For the text-containing cell, return its midpoint in (X, Y) coordinate format. 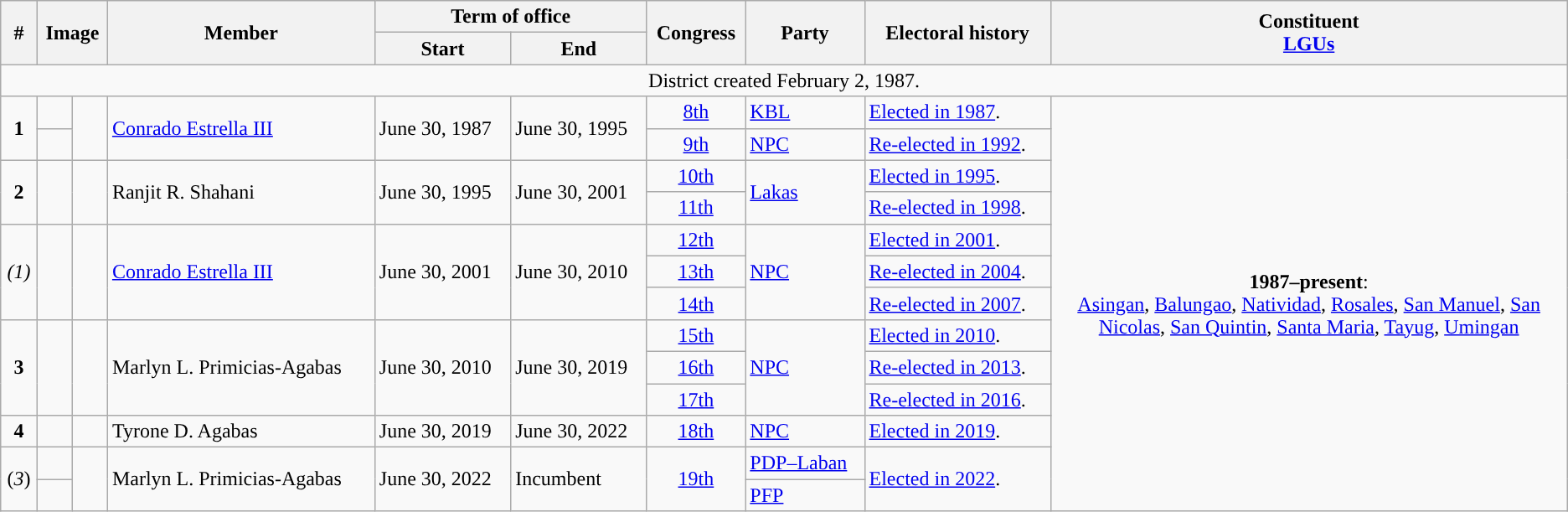
PFP (805, 495)
17th (696, 400)
Tyrone D. Agabas (241, 432)
12th (696, 240)
# (19, 33)
3 (19, 367)
Re-elected in 2016. (957, 400)
End (579, 49)
Re-elected in 2004. (957, 272)
Incumbent (579, 479)
KBL (805, 112)
Term of office (511, 17)
15th (696, 335)
Elected in 2001. (957, 240)
PDP–Laban (805, 463)
Member (241, 33)
14th (696, 303)
Electoral history (957, 33)
9th (696, 144)
Image (72, 33)
10th (696, 176)
Elected in 2022. (957, 479)
11th (696, 208)
Re-elected in 1992. (957, 144)
Elected in 2019. (957, 432)
Elected in 2010. (957, 335)
Start (442, 49)
1987–present:Asingan, Balungao, Natividad, Rosales, San Manuel, San Nicolas, San Quintin, Santa Maria, Tayug, Umingan (1308, 303)
Re-elected in 2007. (957, 303)
Party (805, 33)
Re-elected in 1998. (957, 208)
13th (696, 272)
19th (696, 479)
Lakas (805, 192)
Ranjit R. Shahani (241, 192)
18th (696, 432)
2 (19, 192)
8th (696, 112)
District created February 2, 1987. (784, 80)
16th (696, 367)
June 30, 1987 (442, 128)
(3) (19, 479)
Elected in 1987. (957, 112)
1 (19, 128)
ConstituentLGUs (1308, 33)
Elected in 1995. (957, 176)
4 (19, 432)
(1) (19, 272)
Re-elected in 2013. (957, 367)
Congress (696, 33)
